Locate the cell with the specified text and output its [x, y] center coordinate. 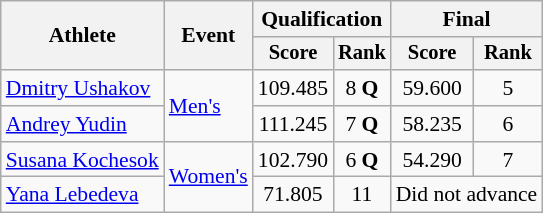
7 [508, 160]
5 [508, 88]
Athlete [82, 36]
111.245 [293, 124]
102.790 [293, 160]
7 Q [362, 124]
54.290 [432, 160]
109.485 [293, 88]
6 Q [362, 160]
Dmitry Ushakov [82, 88]
Qualification [322, 19]
Yana Lebedeva [82, 195]
Susana Kochesok [82, 160]
Men's [208, 106]
Did not advance [467, 195]
58.235 [432, 124]
Andrey Yudin [82, 124]
6 [508, 124]
59.600 [432, 88]
71.805 [293, 195]
Event [208, 36]
11 [362, 195]
8 Q [362, 88]
Women's [208, 178]
Final [467, 19]
